Detect which cell encompasses the target text, then output its [X, Y] center coordinate. 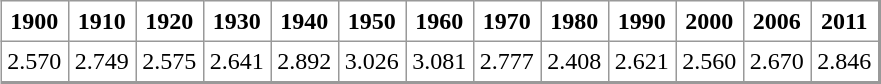
2011 [844, 21]
1960 [440, 21]
2.575 [170, 62]
1950 [372, 21]
1970 [507, 21]
2.570 [34, 62]
1900 [34, 21]
1940 [304, 21]
2006 [777, 21]
2.892 [304, 62]
1990 [642, 21]
2000 [710, 21]
1930 [237, 21]
1920 [170, 21]
2.670 [777, 62]
2.749 [102, 62]
2.777 [507, 62]
2.560 [710, 62]
3.026 [372, 62]
1910 [102, 21]
2.621 [642, 62]
2.408 [574, 62]
2.641 [237, 62]
1980 [574, 21]
3.081 [440, 62]
2.846 [844, 62]
